Provide the [x, y] coordinate of the cell's center where the given text is located.  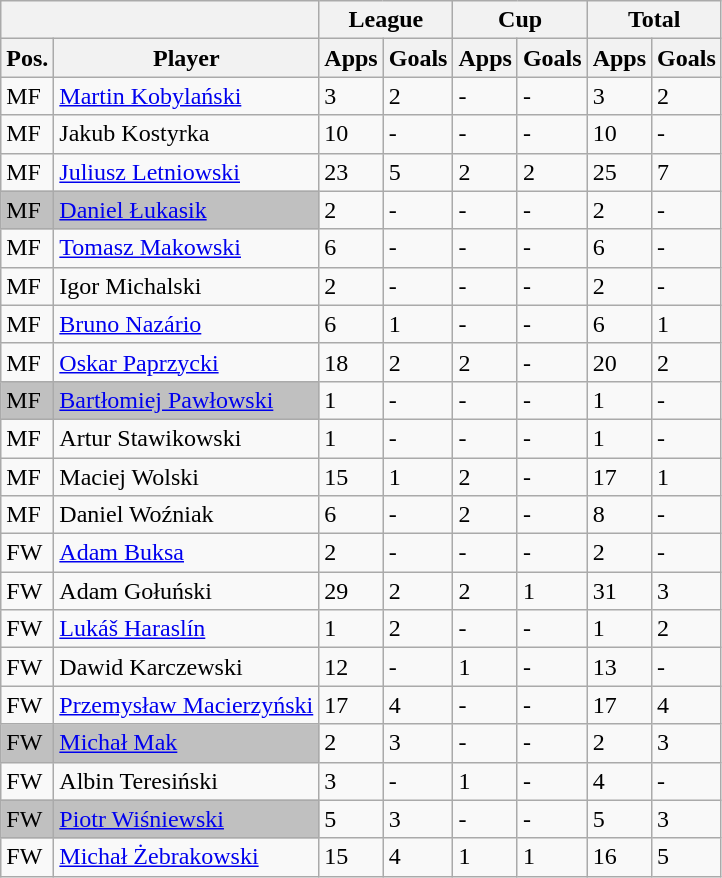
Bruno Nazário [186, 324]
Bartłomiej Pawłowski [186, 400]
Daniel Woźniak [186, 515]
Adam Buksa [186, 553]
Total [654, 20]
Juliusz Letniowski [186, 172]
Albin Teresiński [186, 781]
Michał Mak [186, 743]
Artur Stawikowski [186, 438]
Pos. [28, 58]
Piotr Wiśniewski [186, 819]
Jakub Kostyrka [186, 134]
Cup [520, 20]
Daniel Łukasik [186, 210]
Igor Michalski [186, 286]
Michał Żebrakowski [186, 857]
18 [351, 362]
League [386, 20]
Martin Kobylański [186, 96]
Maciej Wolski [186, 477]
23 [351, 172]
29 [351, 591]
20 [619, 362]
Dawid Karczewski [186, 667]
Tomasz Makowski [186, 248]
Oskar Paprzycki [186, 362]
7 [687, 172]
31 [619, 591]
13 [619, 667]
8 [619, 515]
25 [619, 172]
Przemysław Macierzyński [186, 705]
Adam Gołuński [186, 591]
16 [619, 857]
Player [186, 58]
Lukáš Haraslín [186, 629]
12 [351, 667]
